Extract the [X, Y] coordinate from the center of the cell holding the provided text.  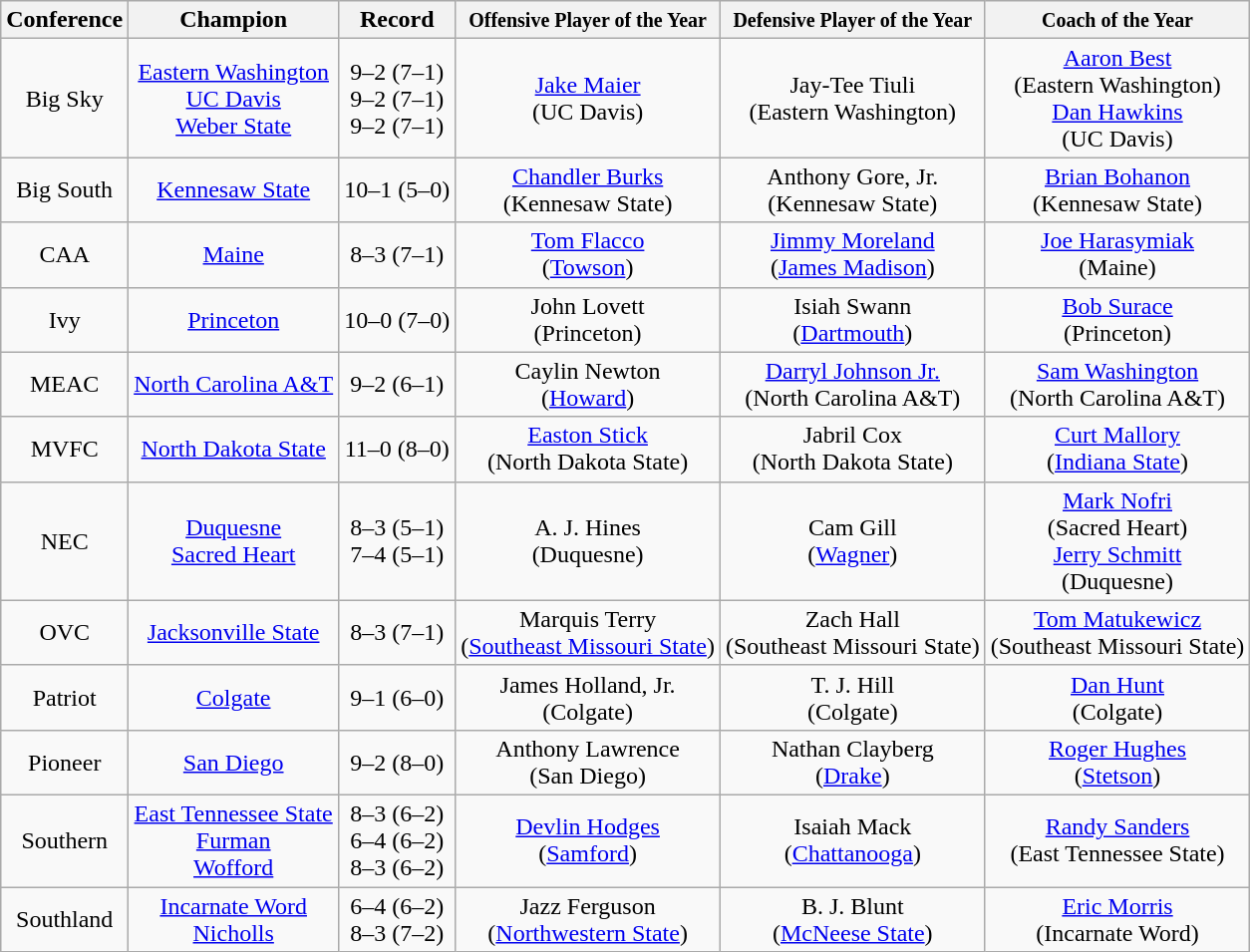
Jake Maier(UC Davis) [588, 98]
DuquesneSacred Heart [233, 540]
Jazz Ferguson(Northwestern State) [588, 919]
Coach of the Year [1117, 20]
MVFC [65, 449]
Tom Flacco(Towson) [588, 255]
Colgate [233, 698]
Big South [65, 189]
Randy Sanders(East Tennessee State) [1117, 840]
Princeton [233, 319]
Caylin Newton(Howard) [588, 385]
Jimmy Moreland(James Madison) [852, 255]
B. J. Blunt(McNeese State) [852, 919]
CAA [65, 255]
Jay-Tee Tiuli(Eastern Washington) [852, 98]
John Lovett(Princeton) [588, 319]
Curt Mallory(Indiana State) [1117, 449]
James Holland, Jr.(Colgate) [588, 698]
Mark Nofri(Sacred Heart)Jerry Schmitt(Duquesne) [1117, 540]
Sam Washington(North Carolina A&T) [1117, 385]
Southland [65, 919]
8–3 (5–1)7–4 (5–1) [397, 540]
10–1 (5–0) [397, 189]
Tom Matukewicz(Southeast Missouri State) [1117, 632]
11–0 (8–0) [397, 449]
Darryl Johnson Jr.(North Carolina A&T) [852, 385]
MEAC [65, 385]
Easton Stick(North Dakota State) [588, 449]
9–2 (7–1)9–2 (7–1)9–2 (7–1) [397, 98]
San Diego [233, 762]
OVC [65, 632]
A. J. Hines(Duquesne) [588, 540]
9–2 (6–1) [397, 385]
Record [397, 20]
Joe Harasymiak(Maine) [1117, 255]
Cam Gill(Wagner) [852, 540]
9–1 (6–0) [397, 698]
Brian Bohanon(Kennesaw State) [1117, 189]
8–3 (6–2)6–4 (6–2)8–3 (6–2) [397, 840]
Jabril Cox(North Dakota State) [852, 449]
Champion [233, 20]
Offensive Player of the Year [588, 20]
North Dakota State [233, 449]
Isiah Swann(Dartmouth) [852, 319]
Kennesaw State [233, 189]
North Carolina A&T [233, 385]
Isaiah Mack(Chattanooga) [852, 840]
Defensive Player of the Year [852, 20]
T. J. Hill(Colgate) [852, 698]
NEC [65, 540]
Nathan Clayberg(Drake) [852, 762]
Chandler Burks(Kennesaw State) [588, 189]
Dan Hunt(Colgate) [1117, 698]
Anthony Gore, Jr.(Kennesaw State) [852, 189]
Marquis Terry(Southeast Missouri State) [588, 632]
Big Sky [65, 98]
Eastern WashingtonUC DavisWeber State [233, 98]
10–0 (7–0) [397, 319]
Pioneer [65, 762]
Devlin Hodges(Samford) [588, 840]
Eric Morris(Incarnate Word) [1117, 919]
Patriot [65, 698]
Roger Hughes(Stetson) [1117, 762]
9–2 (8–0) [397, 762]
Zach Hall(Southeast Missouri State) [852, 632]
Maine [233, 255]
Aaron Best(Eastern Washington)Dan Hawkins(UC Davis) [1117, 98]
Conference [65, 20]
Bob Surace(Princeton) [1117, 319]
Jacksonville State [233, 632]
Ivy [65, 319]
6–4 (6–2)8–3 (7–2) [397, 919]
Southern [65, 840]
East Tennessee StateFurmanWofford [233, 840]
Anthony Lawrence(San Diego) [588, 762]
Incarnate WordNicholls [233, 919]
